For the text-containing cell, return its midpoint in [x, y] coordinate format. 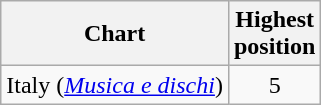
Chart [115, 34]
5 [274, 85]
Highestposition [274, 34]
Italy (Musica e dischi) [115, 85]
